From the cell containing the given text, extract its center point as [X, Y] coordinate. 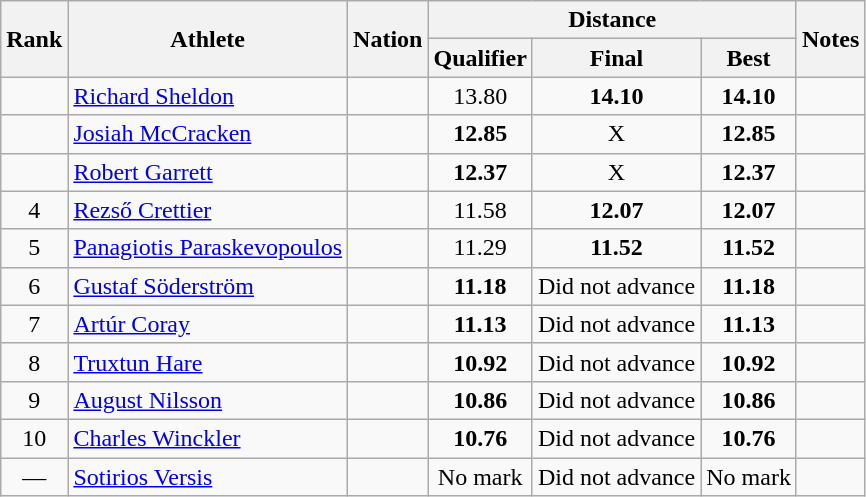
Notes [830, 39]
August Nilsson [208, 400]
Final [616, 58]
— [34, 477]
7 [34, 324]
Rank [34, 39]
Truxtun Hare [208, 362]
Distance [612, 20]
Gustaf Söderström [208, 286]
Nation [388, 39]
6 [34, 286]
Rezső Crettier [208, 210]
Josiah McCracken [208, 134]
8 [34, 362]
Richard Sheldon [208, 96]
9 [34, 400]
Robert Garrett [208, 172]
13.80 [480, 96]
Charles Winckler [208, 438]
11.29 [480, 248]
Panagiotis Paraskevopoulos [208, 248]
Best [749, 58]
10 [34, 438]
Qualifier [480, 58]
Sotirios Versis [208, 477]
11.58 [480, 210]
5 [34, 248]
Artúr Coray [208, 324]
Athlete [208, 39]
4 [34, 210]
